Identify which cell holds the provided text, then report its [X, Y] central coordinate. 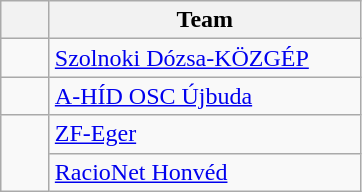
Szolnoki Dózsa-KÖZGÉP [204, 58]
Team [204, 20]
A-HÍD OSC Újbuda [204, 96]
ZF-Eger [204, 134]
RacioNet Honvéd [204, 172]
